Output the [x, y] coordinate of the center of the cell containing the given text.  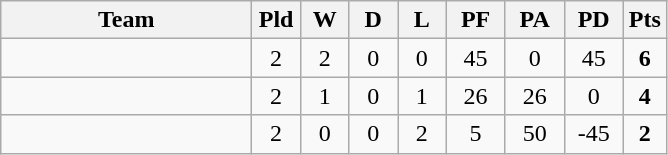
L [422, 20]
PF [476, 20]
PD [594, 20]
6 [644, 58]
-45 [594, 134]
Pts [644, 20]
5 [476, 134]
D [374, 20]
50 [534, 134]
4 [644, 96]
Pld [276, 20]
PA [534, 20]
Team [126, 20]
W [324, 20]
